Determine the (X, Y) coordinate at the center of the cell enclosing the given text.  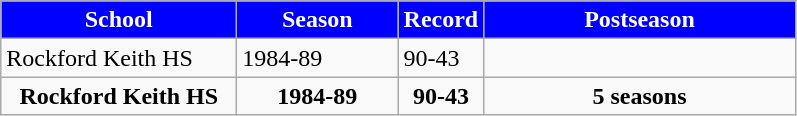
School (119, 20)
5 seasons (640, 96)
Postseason (640, 20)
Record (441, 20)
Season (318, 20)
